For the text-containing cell, return its midpoint in [X, Y] coordinate format. 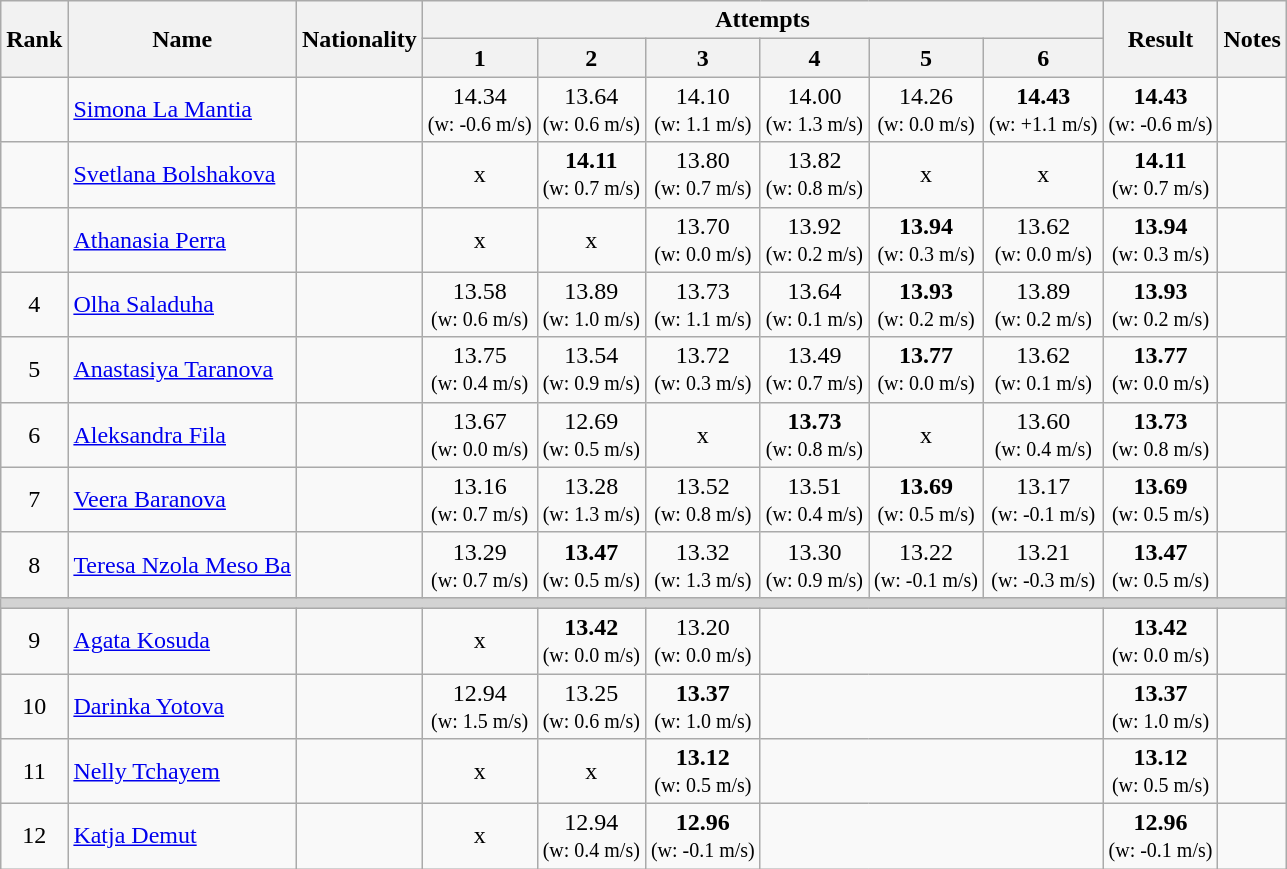
Katja Demut [182, 836]
8 [34, 564]
Aleksandra Fila [182, 434]
2 [591, 58]
13.64(w: 0.6 m/s) [591, 110]
13.28(w: 1.3 m/s) [591, 500]
13.22(w: -0.1 m/s) [926, 564]
13.29(w: 0.7 m/s) [480, 564]
Svetlana Bolshakova [182, 174]
14.26(w: 0.0 m/s) [926, 110]
Nelly Tchayem [182, 772]
13.89(w: 0.2 m/s) [1043, 304]
13.73(w: 1.1 m/s) [702, 304]
13.89(w: 1.0 m/s) [591, 304]
10 [34, 706]
13.32(w: 1.3 m/s) [702, 564]
13.21(w: -0.3 m/s) [1043, 564]
13.30(w: 0.9 m/s) [814, 564]
14.43(w: -0.6 m/s) [1160, 110]
13.58(w: 0.6 m/s) [480, 304]
Attempts [762, 20]
Anastasiya Taranova [182, 370]
Result [1160, 39]
13.17(w: -0.1 m/s) [1043, 500]
Rank [34, 39]
13.75(w: 0.4 m/s) [480, 370]
Teresa Nzola Meso Ba [182, 564]
12.94(w: 0.4 m/s) [591, 836]
13.64(w: 0.1 m/s) [814, 304]
9 [34, 640]
13.92(w: 0.2 m/s) [814, 240]
13.52(w: 0.8 m/s) [702, 500]
Olha Saladuha [182, 304]
Notes [1252, 39]
13.72(w: 0.3 m/s) [702, 370]
1 [480, 58]
13.70(w: 0.0 m/s) [702, 240]
13.16(w: 0.7 m/s) [480, 500]
14.43(w: +1.1 m/s) [1043, 110]
11 [34, 772]
12 [34, 836]
7 [34, 500]
13.82(w: 0.8 m/s) [814, 174]
13.62(w: 0.1 m/s) [1043, 370]
Agata Kosuda [182, 640]
3 [702, 58]
13.54(w: 0.9 m/s) [591, 370]
14.00(w: 1.3 m/s) [814, 110]
Darinka Yotova [182, 706]
Simona La Mantia [182, 110]
13.51(w: 0.4 m/s) [814, 500]
12.94(w: 1.5 m/s) [480, 706]
13.49(w: 0.7 m/s) [814, 370]
Veera Baranova [182, 500]
13.80(w: 0.7 m/s) [702, 174]
12.69(w: 0.5 m/s) [591, 434]
13.25(w: 0.6 m/s) [591, 706]
13.20(w: 0.0 m/s) [702, 640]
Name [182, 39]
14.10(w: 1.1 m/s) [702, 110]
13.62(w: 0.0 m/s) [1043, 240]
Nationality [359, 39]
14.34(w: -0.6 m/s) [480, 110]
13.67(w: 0.0 m/s) [480, 434]
Athanasia Perra [182, 240]
13.60(w: 0.4 m/s) [1043, 434]
